Identify which cell holds the provided text, then report its [x, y] central coordinate. 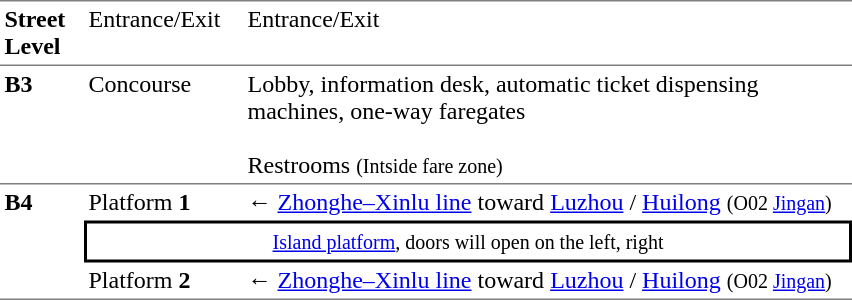
Lobby, information desk, automatic ticket dispensing machines, one-way faregatesRestrooms (Intside fare zone) [548, 125]
B4 [42, 242]
B3 [42, 125]
Concourse [164, 125]
Platform 2 [164, 281]
Island platform, doors will open on the left, right [468, 241]
Platform 1 [164, 202]
Street Level [42, 33]
